Locate the cell with the specified text and output its [x, y] center coordinate. 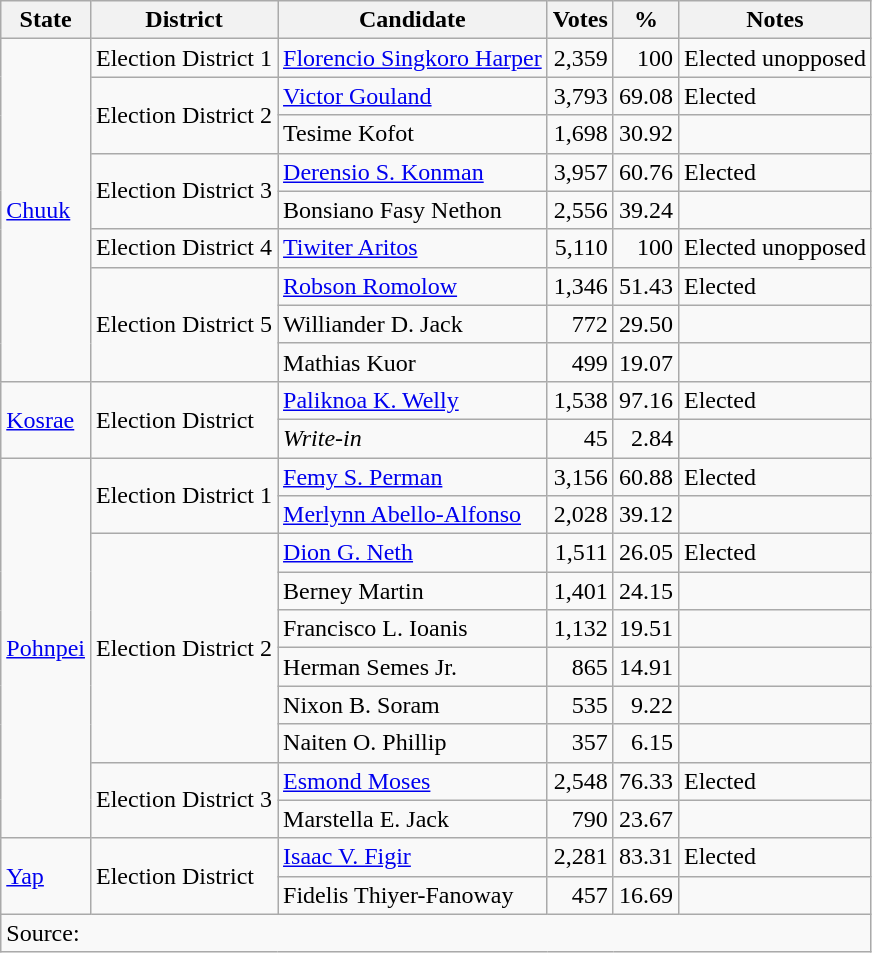
23.67 [646, 819]
Candidate [413, 20]
1,538 [580, 400]
1,346 [580, 286]
Robson Romolow [413, 286]
Isaac V. Figir [413, 857]
Naiten O. Phillip [413, 743]
Herman Semes Jr. [413, 667]
Femy S. Perman [413, 477]
26.05 [646, 553]
16.69 [646, 895]
39.12 [646, 515]
Notes [774, 20]
% [646, 20]
60.76 [646, 172]
1,401 [580, 591]
District [184, 20]
Esmond Moses [413, 781]
2,556 [580, 210]
535 [580, 705]
Nixon B. Soram [413, 705]
2,359 [580, 58]
29.50 [646, 324]
Paliknoa K. Welly [413, 400]
5,110 [580, 248]
Dion G. Neth [413, 553]
Election District 5 [184, 324]
Williander D. Jack [413, 324]
69.08 [646, 96]
357 [580, 743]
3,156 [580, 477]
2,028 [580, 515]
1,511 [580, 553]
Tesime Kofot [413, 134]
Merlynn Abello-Alfonso [413, 515]
Source: [436, 933]
Francisco L. Ioanis [413, 629]
30.92 [646, 134]
2.84 [646, 438]
Mathias Kuor [413, 362]
Marstella E. Jack [413, 819]
865 [580, 667]
14.91 [646, 667]
Kosrae [46, 419]
State [46, 20]
Election District 4 [184, 248]
83.31 [646, 857]
19.07 [646, 362]
Derensio S. Konman [413, 172]
Berney Martin [413, 591]
1,698 [580, 134]
Pohnpei [46, 648]
24.15 [646, 591]
Tiwiter Aritos [413, 248]
Chuuk [46, 210]
76.33 [646, 781]
19.51 [646, 629]
3,957 [580, 172]
Victor Gouland [413, 96]
772 [580, 324]
45 [580, 438]
Votes [580, 20]
499 [580, 362]
9.22 [646, 705]
60.88 [646, 477]
97.16 [646, 400]
3,793 [580, 96]
Bonsiano Fasy Nethon [413, 210]
Florencio Singkoro Harper [413, 58]
2,548 [580, 781]
Write-in [413, 438]
Fidelis Thiyer-Fanoway [413, 895]
39.24 [646, 210]
Yap [46, 876]
51.43 [646, 286]
6.15 [646, 743]
790 [580, 819]
457 [580, 895]
2,281 [580, 857]
1,132 [580, 629]
